Capture the cell that displays the provided text and extract its [x, y] central coordinate. 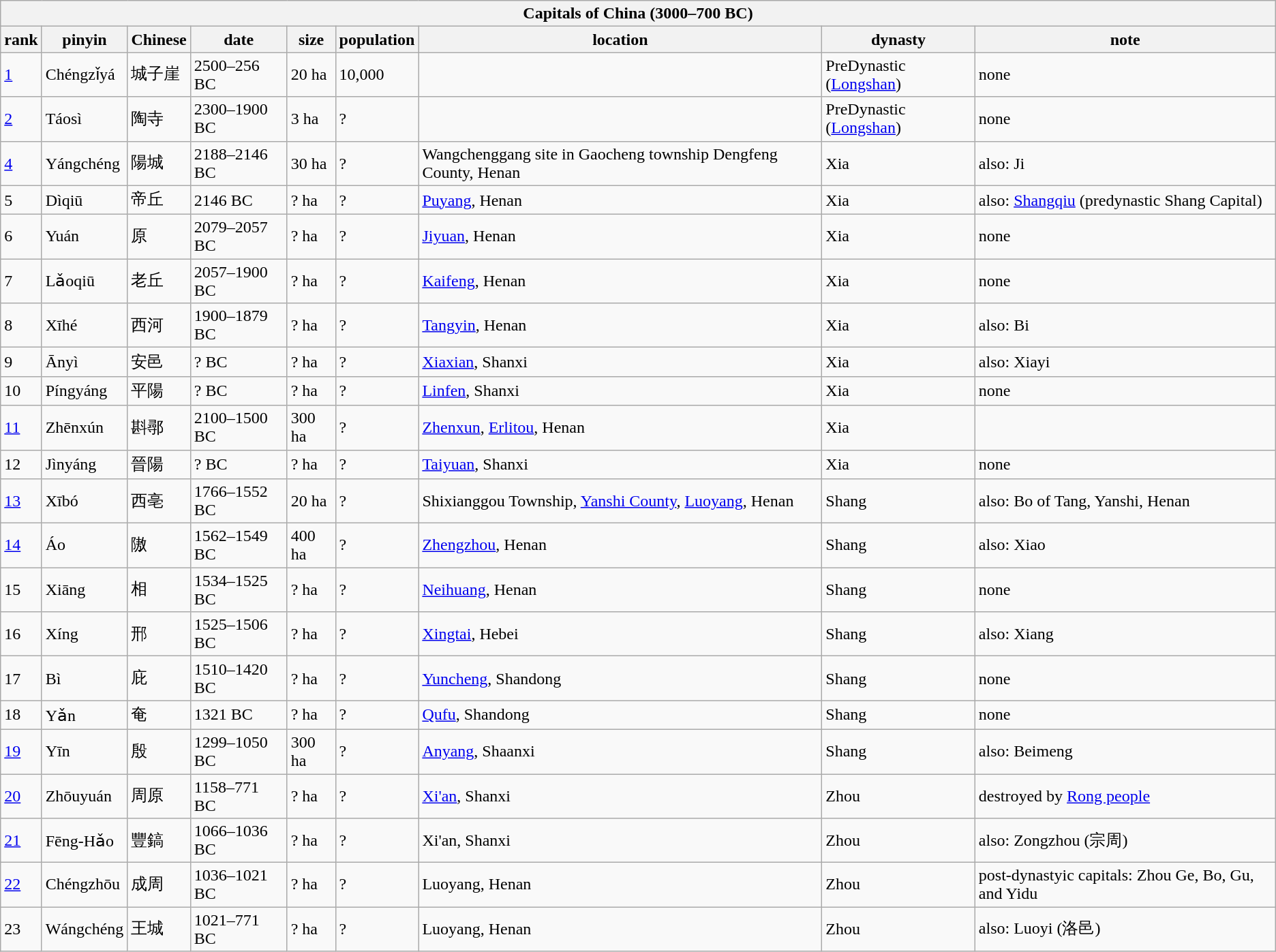
2146 BC [239, 200]
安邑 [159, 363]
西河 [159, 326]
population [377, 40]
11 [21, 428]
Xiāng [85, 590]
also: Bo of Tang, Yanshi, Henan [1125, 502]
老丘 [159, 281]
Puyang, Henan [620, 200]
22 [21, 885]
晉陽 [159, 465]
12 [21, 465]
Yīn [85, 751]
Taiyuan, Shanxi [620, 465]
周原 [159, 796]
殷 [159, 751]
成周 [159, 885]
Jiyuan, Henan [620, 237]
相 [159, 590]
1510–1420 BC [239, 679]
原 [159, 237]
1036–1021 BC [239, 885]
2188–2146 BC [239, 164]
Xingtai, Hebei [620, 634]
庇 [159, 679]
Capitals of China (3000–700 BC) [638, 14]
size [311, 40]
1321 BC [239, 716]
also: Bi [1125, 326]
Linfen, Shanxi [620, 391]
post-dynastyic capitals: Zhou Ge, Bo, Gu, and Yidu [1125, 885]
also: Xiang [1125, 634]
1 [21, 75]
2 [21, 119]
dynasty [898, 40]
Ānyì [85, 363]
Wángchéng [85, 930]
Zhēnxún [85, 428]
Zhengzhou, Henan [620, 545]
13 [21, 502]
23 [21, 930]
3 ha [311, 119]
Yángchéng [85, 164]
Wangchenggang site in Gaocheng township Dengfeng County, Henan [620, 164]
Anyang, Shaanxi [620, 751]
1534–1525 BC [239, 590]
Chéngzhōu [85, 885]
奄 [159, 716]
Fēng-Hǎo [85, 841]
Xīhé [85, 326]
date [239, 40]
邢 [159, 634]
Yuncheng, Shandong [620, 679]
5 [21, 200]
400 ha [311, 545]
Neihuang, Henan [620, 590]
also: Luoyi (洛邑) [1125, 930]
2079–2057 BC [239, 237]
Tangyin, Henan [620, 326]
Kaifeng, Henan [620, 281]
Shixianggou Township, Yanshi County, Luoyang, Henan [620, 502]
2300–1900 BC [239, 119]
1766–1552 BC [239, 502]
8 [21, 326]
西亳 [159, 502]
豐鎬 [159, 841]
10,000 [377, 75]
30 ha [311, 164]
19 [21, 751]
1900–1879 BC [239, 326]
Chéngzǐyá [85, 75]
10 [21, 391]
帝丘 [159, 200]
1562–1549 BC [239, 545]
pinyin [85, 40]
陽城 [159, 164]
21 [21, 841]
also: Xiao [1125, 545]
18 [21, 716]
Jìnyáng [85, 465]
Xíng [85, 634]
1525–1506 BC [239, 634]
also: Xiayi [1125, 363]
2500–256 BC [239, 75]
1021–771 BC [239, 930]
Yǎn [85, 716]
location [620, 40]
Táosì [85, 119]
Píngyáng [85, 391]
Zhenxun, Erlitou, Henan [620, 428]
1299–1050 BC [239, 751]
7 [21, 281]
also: Zongzhou (宗周) [1125, 841]
Lǎoqiū [85, 281]
王城 [159, 930]
隞 [159, 545]
Yuán [85, 237]
17 [21, 679]
Xībó [85, 502]
Zhōuyuán [85, 796]
Qufu, Shandong [620, 716]
Dìqiū [85, 200]
14 [21, 545]
6 [21, 237]
also: Shangqiu (predynastic Shang Capital) [1125, 200]
also: Ji [1125, 164]
Chinese [159, 40]
2057–1900 BC [239, 281]
陶寺 [159, 119]
Bì [85, 679]
note [1125, 40]
斟鄩 [159, 428]
1066–1036 BC [239, 841]
16 [21, 634]
rank [21, 40]
1158–771 BC [239, 796]
平陽 [159, 391]
4 [21, 164]
Xiaxian, Shanxi [620, 363]
2100–1500 BC [239, 428]
15 [21, 590]
destroyed by Rong people [1125, 796]
Áo [85, 545]
城子崖 [159, 75]
20 [21, 796]
9 [21, 363]
also: Beimeng [1125, 751]
